Scan for the cell matching the given text and deliver its [X, Y] coordinate at center. 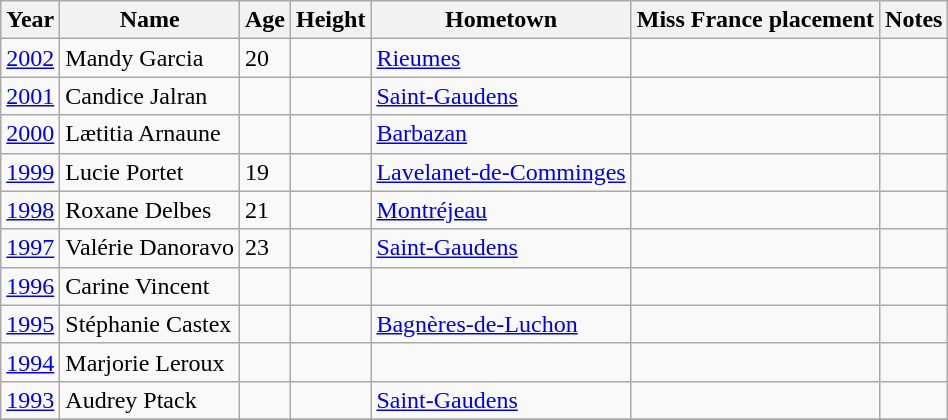
Hometown [501, 20]
1998 [30, 210]
Miss France placement [755, 20]
Audrey Ptack [150, 400]
Height [331, 20]
Bagnères-de-Luchon [501, 324]
Mandy Garcia [150, 58]
Notes [914, 20]
Roxane Delbes [150, 210]
1994 [30, 362]
1997 [30, 248]
Valérie Danoravo [150, 248]
Rieumes [501, 58]
1999 [30, 172]
Carine Vincent [150, 286]
Montréjeau [501, 210]
1996 [30, 286]
1993 [30, 400]
Lætitia Arnaune [150, 134]
2001 [30, 96]
21 [264, 210]
2000 [30, 134]
2002 [30, 58]
23 [264, 248]
Candice Jalran [150, 96]
Lavelanet-de-Comminges [501, 172]
Marjorie Leroux [150, 362]
Name [150, 20]
Lucie Portet [150, 172]
1995 [30, 324]
Year [30, 20]
19 [264, 172]
Barbazan [501, 134]
Stéphanie Castex [150, 324]
Age [264, 20]
20 [264, 58]
